Provide the (X, Y) coordinate of the cell's center where the given text is located.  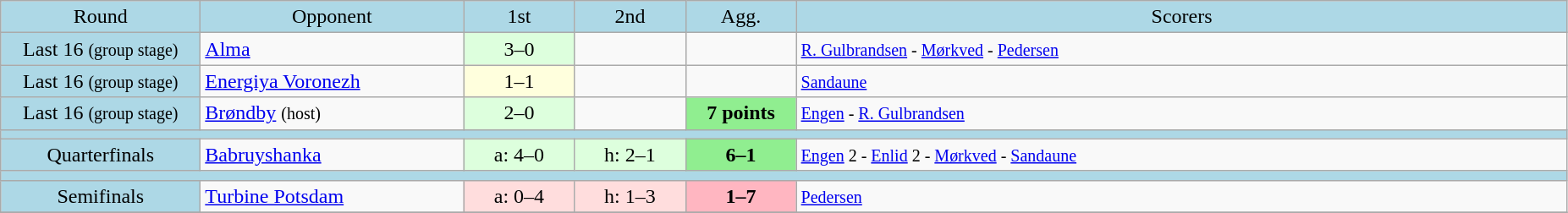
1–7 (741, 196)
Engen - R. Gulbrandsen (1181, 113)
Semifinals (101, 196)
Sandaune (1181, 81)
Engen 2 - Enlid 2 - Mørkved - Sandaune (1181, 155)
Round (101, 17)
Agg. (741, 17)
3–0 (520, 49)
Pedersen (1181, 196)
1–1 (520, 81)
h: 1–3 (630, 196)
Turbine Potsdam (332, 196)
1st (520, 17)
Alma (332, 49)
h: 2–1 (630, 155)
2–0 (520, 113)
Quarterfinals (101, 155)
Scorers (1181, 17)
Babruyshanka (332, 155)
a: 0–4 (520, 196)
a: 4–0 (520, 155)
R. Gulbrandsen - Mørkved - Pedersen (1181, 49)
7 points (741, 113)
Brøndby (host) (332, 113)
6–1 (741, 155)
Energiya Voronezh (332, 81)
2nd (630, 17)
Opponent (332, 17)
